Capture the cell that displays the provided text and extract its (x, y) central coordinate. 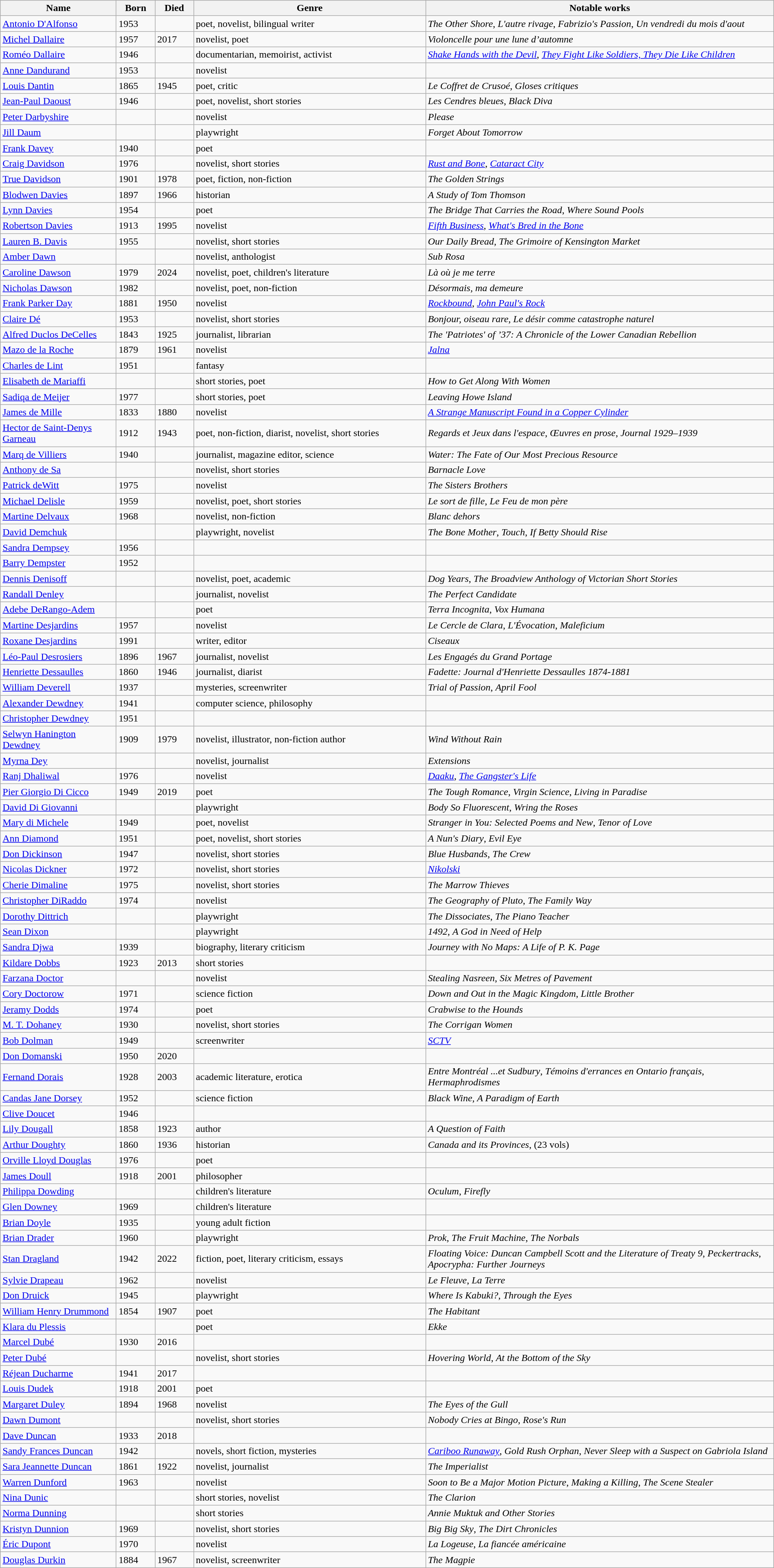
1879 (136, 350)
novelist, poet, non-fiction (309, 288)
Where Is Kabuki?, Through the Eyes (600, 1296)
William Deverell (58, 687)
1833 (136, 412)
Bonjour, oiseau rare, Le désir comme catastrophe naturel (600, 319)
Nobody Cries at Bingo, Rose's Run (600, 1420)
A Strange Manuscript Found in a Copper Cylinder (600, 412)
Mazo de la Roche (58, 350)
Myrna Dey (58, 761)
The Geography of Pluto, The Family Way (600, 900)
Jalna (600, 350)
1909 (136, 740)
1901 (136, 179)
poet, novelist, bilingual writer (309, 24)
James de Mille (58, 412)
Jill Daum (58, 132)
1922 (175, 1466)
1937 (136, 687)
Christopher Dewdney (58, 719)
Fernand Dorais (58, 1077)
Name (58, 8)
2024 (175, 272)
Ciseaux (600, 641)
Sadiqa de Meijer (58, 396)
Peter Darbyshire (58, 117)
poet, fiction, non-fiction (309, 179)
Randall Denley (58, 594)
Peter Dubé (58, 1358)
Anthony de Sa (58, 470)
Sandy Frances Duncan (58, 1451)
short stories, novelist (309, 1498)
Antonio D'Alfonso (58, 24)
1995 (175, 226)
Entre Montréal ...et Sudbury, Témoins d'errances en Ontario français, Hermaphrodismes (600, 1077)
novelist, poet, short stories (309, 501)
1884 (136, 1560)
journalist, librarian (309, 334)
Violoncelle pour une lune d’automne (600, 39)
Ann Diamond (58, 838)
novelist, screenwriter (309, 1560)
2018 (175, 1435)
Klara du Plessis (58, 1327)
Frank Parker Day (58, 303)
Ranj Dhaliwal (58, 776)
1925 (175, 334)
Les Engagés du Grand Portage (600, 656)
Born (136, 8)
1939 (136, 947)
Adebe DeRango-Adem (58, 610)
Cherie Dimaline (58, 885)
1936 (175, 1145)
Nicolas Dickner (58, 869)
Clive Doucet (58, 1114)
novelist, poet, academic (309, 579)
Arthur Doughty (58, 1145)
Terra Incognita, Vox Humana (600, 610)
Christopher DiRaddo (58, 900)
novelist, non-fiction (309, 517)
Nikolski (600, 869)
1955 (136, 241)
Jean-Paul Daoust (58, 101)
2003 (175, 1077)
Henriette Dessaulles (58, 672)
novelist, illustrator, non-fiction author (309, 740)
SCTV (600, 1040)
Jeramy Dodds (58, 1009)
The Bone Mother, Touch, If Betty Should Rise (600, 532)
Kildare Dobbs (58, 962)
Blodwen Davies (58, 195)
Roméo Dallaire (58, 55)
Cariboo Runaway, Gold Rush Orphan, Never Sleep with a Suspect on Gabriola Island (600, 1451)
Water: The Fate of Our Most Precious Resource (600, 454)
2022 (175, 1259)
Lily Dougall (58, 1129)
The Sisters Brothers (600, 486)
2016 (175, 1342)
Roxane Desjardins (58, 641)
The Eyes of the Gull (600, 1404)
Léo-Paul Desrosiers (58, 656)
Blue Husbands, The Crew (600, 854)
1896 (136, 656)
Lynn Davies (58, 210)
Fadette: Journal d'Henriette Dessaulles 1874-1881 (600, 672)
Annie Muktuk and Other Stories (600, 1513)
1963 (136, 1482)
Rust and Bone, Cataract City (600, 163)
Rockbound, John Paul's Rock (600, 303)
Genre (309, 8)
1897 (136, 195)
Black Wine, A Paradigm of Earth (600, 1098)
Stan Dragland (58, 1259)
Oculum, Firefly (600, 1191)
1978 (175, 179)
Orville Lloyd Douglas (58, 1160)
Big Big Sky, The Dirt Chronicles (600, 1529)
Anne Dandurand (58, 70)
Stranger in You: Selected Poems and New, Tenor of Love (600, 823)
1907 (175, 1311)
1960 (136, 1238)
Amber Dawn (58, 257)
James Doull (58, 1176)
The Bridge That Carries the Road, Where Sound Pools (600, 210)
Louis Dudek (58, 1389)
poet, critic (309, 86)
Martine Desjardins (58, 625)
1935 (136, 1222)
Dorothy Dittrich (58, 916)
Hector de Saint-Denys Garneau (58, 433)
Marq de Villiers (58, 454)
Cory Doctorow (58, 994)
2013 (175, 962)
Lauren B. Davis (58, 241)
screenwriter (309, 1040)
Craig Davidson (58, 163)
Prok, The Fruit Machine, The Norbals (600, 1238)
Sylvie Drapeau (58, 1280)
The 'Patriotes' of ’37: A Chronicle of the Lower Canadian Rebellion (600, 334)
Fifth Business, What's Bred in the Bone (600, 226)
M. T. Dohaney (58, 1025)
Bob Dolman (58, 1040)
Réjean Ducharme (58, 1373)
Sandra Djwa (58, 947)
A Nun's Diary, Evil Eye (600, 838)
Louis Dantin (58, 86)
Kristyn Dunnion (58, 1529)
computer science, philosophy (309, 703)
writer, editor (309, 641)
1843 (136, 334)
Là où je me terre (600, 272)
Le Coffret de Crusoé, Gloses critiques (600, 86)
The Dissociates, The Piano Teacher (600, 916)
La Logeuse, La fiancée américaine (600, 1544)
How to Get Along With Women (600, 381)
Éric Dupont (58, 1544)
1943 (175, 433)
Nina Dunic (58, 1498)
Sandra Dempsey (58, 548)
novelist, poet, children's literature (309, 272)
The Other Shore, L'autre rivage, Fabrizio's Passion, Un vendredi du mois d'aout (600, 24)
documentarian, memoirist, activist (309, 55)
The Clarion (600, 1498)
Wind Without Rain (600, 740)
1933 (136, 1435)
Canada and its Provinces, (23 vols) (600, 1145)
Forget About Tomorrow (600, 132)
1881 (136, 303)
Sub Rosa (600, 257)
Daaku, The Gangster's Life (600, 776)
Journey with No Maps: A Life of P. K. Page (600, 947)
Down and Out in the Magic Kingdom, Little Brother (600, 994)
A Question of Faith (600, 1129)
Please (600, 117)
biography, literary criticism (309, 947)
Notable works (600, 8)
1962 (136, 1280)
Michel Dallaire (58, 39)
1971 (136, 994)
Hovering World, At the Bottom of the Sky (600, 1358)
1956 (136, 548)
Michael Delisle (58, 501)
Don Druick (58, 1296)
Patrick deWitt (58, 486)
fantasy (309, 365)
Dawn Dumont (58, 1420)
Glen Downey (58, 1207)
journalist, diarist (309, 672)
novels, short fiction, mysteries (309, 1451)
Robertson Davies (58, 226)
Alfred Duclos DeCelles (58, 334)
The Imperialist (600, 1466)
Mary di Michele (58, 823)
Elisabeth de Mariaffi (58, 381)
Brian Doyle (58, 1222)
Leaving Howe Island (600, 396)
Blanc dehors (600, 517)
William Henry Drummond (58, 1311)
Dennis Denisoff (58, 579)
Dave Duncan (58, 1435)
1912 (136, 433)
novelist, anthologist (309, 257)
1959 (136, 501)
Sara Jeannette Duncan (58, 1466)
True Davidson (58, 179)
David Di Giovanni (58, 807)
Alexander Dewdney (58, 703)
Farzana Doctor (58, 978)
1947 (136, 854)
Shake Hands with the Devil, They Fight Like Soldiers, They Die Like Children (600, 55)
Candas Jane Dorsey (58, 1098)
Crabwise to the Hounds (600, 1009)
1982 (136, 288)
Margaret Duley (58, 1404)
poet, novelist (309, 823)
The Perfect Candidate (600, 594)
Désormais, ma demeure (600, 288)
Extensions (600, 761)
2020 (175, 1056)
academic literature, erotica (309, 1077)
Soon to Be a Major Motion Picture, Making a Killing, The Scene Stealer (600, 1482)
Norma Dunning (58, 1513)
The Corrigan Women (600, 1025)
1854 (136, 1311)
1991 (136, 641)
Barnacle Love (600, 470)
The Golden Strings (600, 179)
Le Fleuve, La Terre (600, 1280)
Le Cercle de Clara, L'Évocation, Maleficium (600, 625)
Ekke (600, 1327)
Regards et Jeux dans l'espace, Œuvres en prose, Journal 1929–1939 (600, 433)
1861 (136, 1466)
novelist, poet (309, 39)
David Demchuk (58, 532)
Selwyn Hanington Dewdney (58, 740)
1492, A God in Need of Help (600, 931)
Trial of Passion, April Fool (600, 687)
Body So Fluorescent, Wring the Roses (600, 807)
Philippa Dowding (58, 1191)
1880 (175, 412)
The Marrow Thieves (600, 885)
playwright, novelist (309, 532)
Sean Dixon (58, 931)
Le sort de fille, Le Feu de mon père (600, 501)
philosopher (309, 1176)
Martine Delvaux (58, 517)
author (309, 1129)
Barry Dempster (58, 563)
Caroline Dawson (58, 272)
mysteries, screenwriter (309, 687)
Dog Years, The Broadview Anthology of Victorian Short Stories (600, 579)
Don Domanski (58, 1056)
1977 (136, 396)
Died (175, 8)
1972 (136, 869)
Floating Voice: Duncan Campbell Scott and the Literature of Treaty 9, Peckertracks, Apocrypha: Further Journeys (600, 1259)
1928 (136, 1077)
fiction, poet, literary criticism, essays (309, 1259)
young adult fiction (309, 1222)
1970 (136, 1544)
Don Dickinson (58, 854)
Les Cendres bleues, Black Diva (600, 101)
1961 (175, 350)
A Study of Tom Thomson (600, 195)
journalist, magazine editor, science (309, 454)
Douglas Durkin (58, 1560)
Marcel Dubé (58, 1342)
Our Daily Bread, The Grimoire of Kensington Market (600, 241)
1865 (136, 86)
Warren Dunford (58, 1482)
Nicholas Dawson (58, 288)
1858 (136, 1129)
1966 (175, 195)
Charles de Lint (58, 365)
Brian Drader (58, 1238)
Pier Giorgio Di Cicco (58, 792)
The Tough Romance, Virgin Science, Living in Paradise (600, 792)
2019 (175, 792)
Frank Davey (58, 148)
The Magpie (600, 1560)
1894 (136, 1404)
The Habitant (600, 1311)
Claire Dé (58, 319)
1913 (136, 226)
1954 (136, 210)
Stealing Nasreen, Six Metres of Pavement (600, 978)
poet, non-fiction, diarist, novelist, short stories (309, 433)
